From the cell containing the given text, extract its center point as (x, y) coordinate. 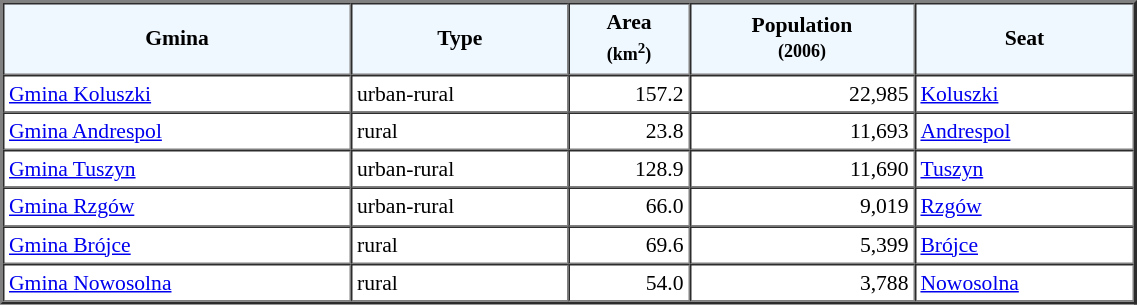
Population(2006) (802, 38)
157.2 (630, 93)
5,399 (802, 245)
Tuszyn (1024, 169)
9,019 (802, 207)
Type (460, 38)
Gmina Koluszki (177, 93)
Nowosolna (1024, 283)
Gmina Nowosolna (177, 283)
Koluszki (1024, 93)
Area(km2) (630, 38)
69.6 (630, 245)
Gmina Tuszyn (177, 169)
Gmina Brójce (177, 245)
23.8 (630, 131)
Gmina (177, 38)
128.9 (630, 169)
Andrespol (1024, 131)
Seat (1024, 38)
Gmina Andrespol (177, 131)
66.0 (630, 207)
11,693 (802, 131)
3,788 (802, 283)
54.0 (630, 283)
Gmina Rzgów (177, 207)
22,985 (802, 93)
Rzgów (1024, 207)
11,690 (802, 169)
Brójce (1024, 245)
